For the text-containing cell, return its midpoint in [X, Y] coordinate format. 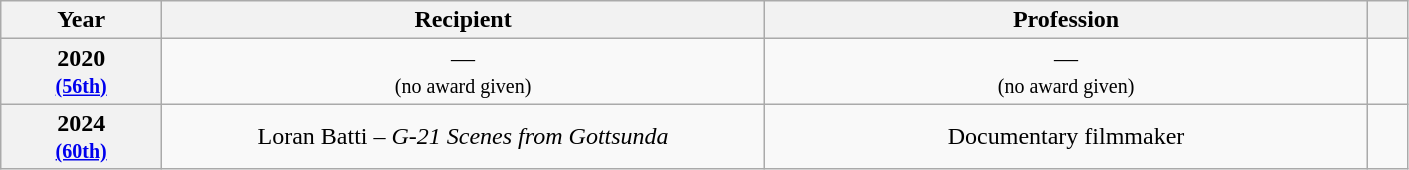
Year [82, 20]
Loran Batti – G-21 Scenes from Gottsunda [464, 136]
Profession [1066, 20]
Documentary filmmaker [1066, 136]
2024(60th) [82, 136]
Recipient [464, 20]
2020(56th) [82, 72]
